Capture the cell that displays the provided text and extract its [x, y] central coordinate. 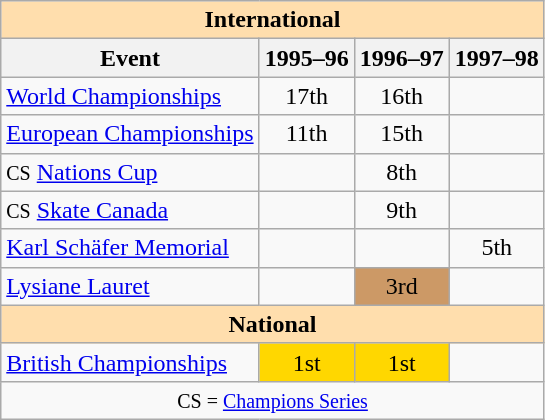
1997–98 [496, 58]
5th [496, 248]
17th [306, 96]
1996–97 [402, 58]
International [273, 20]
World Championships [130, 96]
8th [402, 172]
16th [402, 96]
9th [402, 210]
National [273, 324]
CS Skate Canada [130, 210]
CS = Champions Series [273, 400]
Event [130, 58]
1995–96 [306, 58]
11th [306, 134]
Lysiane Lauret [130, 286]
Karl Schäfer Memorial [130, 248]
European Championships [130, 134]
CS Nations Cup [130, 172]
3rd [402, 286]
15th [402, 134]
British Championships [130, 362]
